Scan for the cell matching the given text and deliver its [X, Y] coordinate at center. 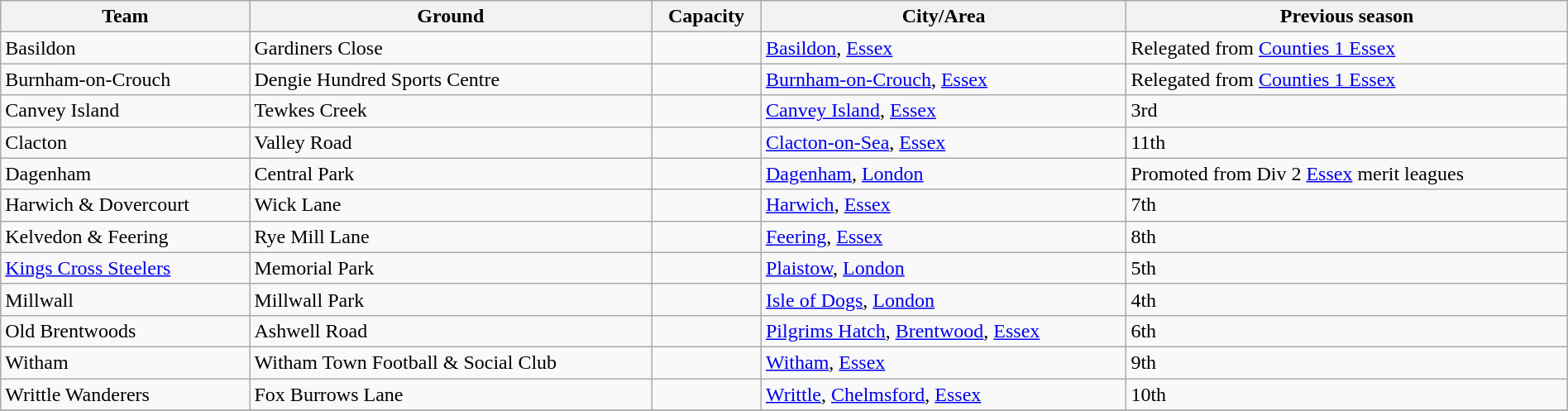
Clacton-on-Sea, Essex [943, 142]
Previous season [1346, 17]
Millwall [126, 299]
Harwich, Essex [943, 205]
Gardiners Close [451, 48]
Valley Road [451, 142]
Harwich & Dovercourt [126, 205]
5th [1346, 268]
11th [1346, 142]
Rye Mill Lane [451, 237]
Fox Burrows Lane [451, 394]
6th [1346, 331]
4th [1346, 299]
7th [1346, 205]
Writtle, Chelmsford, Essex [943, 394]
Central Park [451, 174]
Wick Lane [451, 205]
Pilgrims Hatch, Brentwood, Essex [943, 331]
Memorial Park [451, 268]
10th [1346, 394]
Clacton [126, 142]
Writtle Wanderers [126, 394]
Feering, Essex [943, 237]
Kings Cross Steelers [126, 268]
Dagenham [126, 174]
Dengie Hundred Sports Centre [451, 79]
Basildon, Essex [943, 48]
Isle of Dogs, London [943, 299]
Ashwell Road [451, 331]
Kelvedon & Feering [126, 237]
Capacity [706, 17]
Team [126, 17]
3rd [1346, 111]
8th [1346, 237]
Burnham-on-Crouch [126, 79]
Millwall Park [451, 299]
Tewkes Creek [451, 111]
Dagenham, London [943, 174]
Plaistow, London [943, 268]
Old Brentwoods [126, 331]
Burnham-on-Crouch, Essex [943, 79]
City/Area [943, 17]
Basildon [126, 48]
Canvey Island, Essex [943, 111]
Ground [451, 17]
Witham Town Football & Social Club [451, 362]
Canvey Island [126, 111]
9th [1346, 362]
Promoted from Div 2 Essex merit leagues [1346, 174]
Witham, Essex [943, 362]
Witham [126, 362]
